Capture the cell that displays the provided text and extract its (x, y) central coordinate. 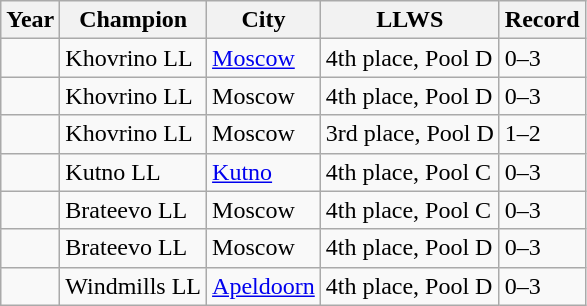
Kutno (264, 172)
City (264, 20)
Champion (134, 20)
1–2 (542, 134)
Record (542, 20)
Windmills LL (134, 286)
Kutno LL (134, 172)
3rd place, Pool D (410, 134)
LLWS (410, 20)
Year (30, 20)
Apeldoorn (264, 286)
